Search for the cell housing the specified text and yield its (X, Y) center coordinate. 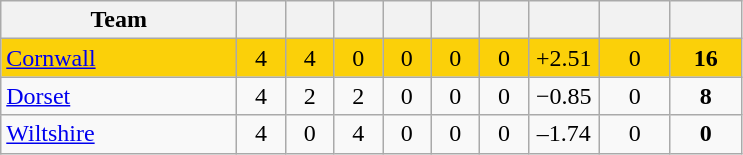
Dorset (119, 96)
Cornwall (119, 58)
Wiltshire (119, 134)
8 (706, 96)
16 (706, 58)
+2.51 (564, 58)
−0.85 (564, 96)
–1.74 (564, 134)
Team (119, 20)
